Find where the given text appears and provide that cell's center as [x, y] coordinate. 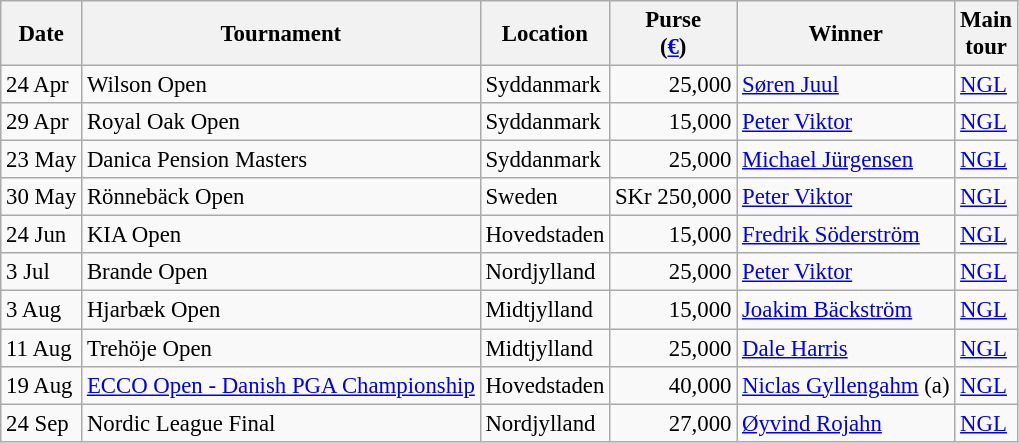
ECCO Open - Danish PGA Championship [282, 385]
30 May [42, 197]
Sweden [545, 197]
19 Aug [42, 385]
Royal Oak Open [282, 122]
29 Apr [42, 122]
3 Aug [42, 310]
Søren Juul [846, 85]
24 Jun [42, 235]
3 Jul [42, 273]
Date [42, 34]
Nordic League Final [282, 423]
Wilson Open [282, 85]
Brande Open [282, 273]
Winner [846, 34]
Niclas Gyllengahm (a) [846, 385]
SKr 250,000 [674, 197]
Tournament [282, 34]
24 Apr [42, 85]
24 Sep [42, 423]
Danica Pension Masters [282, 160]
Joakim Bäckström [846, 310]
Location [545, 34]
Purse(€) [674, 34]
Fredrik Söderström [846, 235]
40,000 [674, 385]
11 Aug [42, 348]
Michael Jürgensen [846, 160]
Hjarbæk Open [282, 310]
Trehöje Open [282, 348]
Rönnebäck Open [282, 197]
Dale Harris [846, 348]
KIA Open [282, 235]
Øyvind Rojahn [846, 423]
Maintour [986, 34]
23 May [42, 160]
27,000 [674, 423]
